For the text-containing cell, return its midpoint in (x, y) coordinate format. 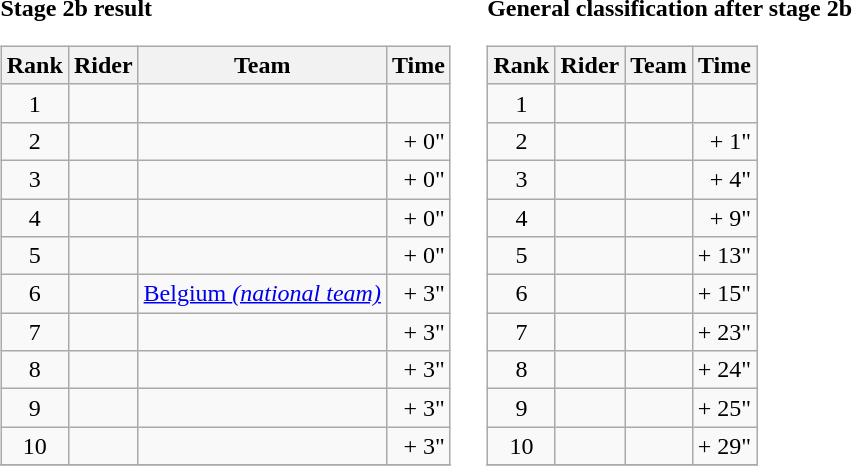
+ 29" (724, 446)
+ 4" (724, 179)
+ 9" (724, 217)
+ 15" (724, 294)
Belgium (national team) (262, 294)
+ 1" (724, 141)
+ 24" (724, 370)
+ 25" (724, 408)
+ 13" (724, 256)
+ 23" (724, 332)
